Provide the [X, Y] coordinate of the cell's center where the given text is located.  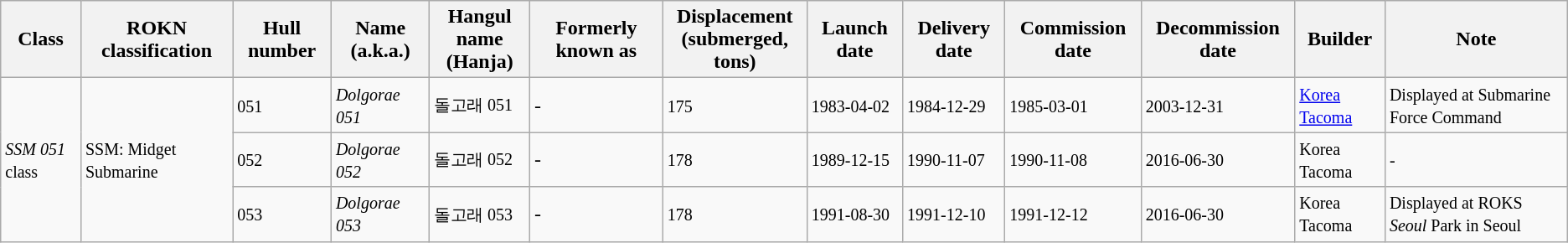
Displayed at ROKS Seoul Park in Seoul [1476, 215]
1990-11-08 [1073, 159]
1991-12-10 [954, 215]
051 [282, 106]
돌고래 051 [480, 106]
175 [735, 106]
1991-12-12 [1073, 215]
1985-03-01 [1073, 106]
052 [282, 159]
1991-08-30 [854, 215]
1990-11-07 [954, 159]
ROKN classification [156, 39]
Launch date [854, 39]
053 [282, 215]
1989-12-15 [854, 159]
Hull number [282, 39]
Dolgorae 053 [380, 215]
Commission date [1073, 39]
1984-12-29 [954, 106]
돌고래 053 [480, 215]
Displayed at Submarine Force Command [1476, 106]
1983-04-02 [854, 106]
Displacement(submerged, tons) [735, 39]
Name (a.k.a.) [380, 39]
2003-12-31 [1218, 106]
Builder [1340, 39]
SSM 051 class [41, 159]
Dolgorae 052 [380, 159]
Note [1476, 39]
Hangul name(Hanja) [480, 39]
Class [41, 39]
Formerly known as [596, 39]
돌고래 052 [480, 159]
SSM: Midget Submarine [156, 159]
Delivery date [954, 39]
Decommission date [1218, 39]
Dolgorae 051 [380, 106]
